Determine the (X, Y) coordinate at the center of the cell enclosing the given text.  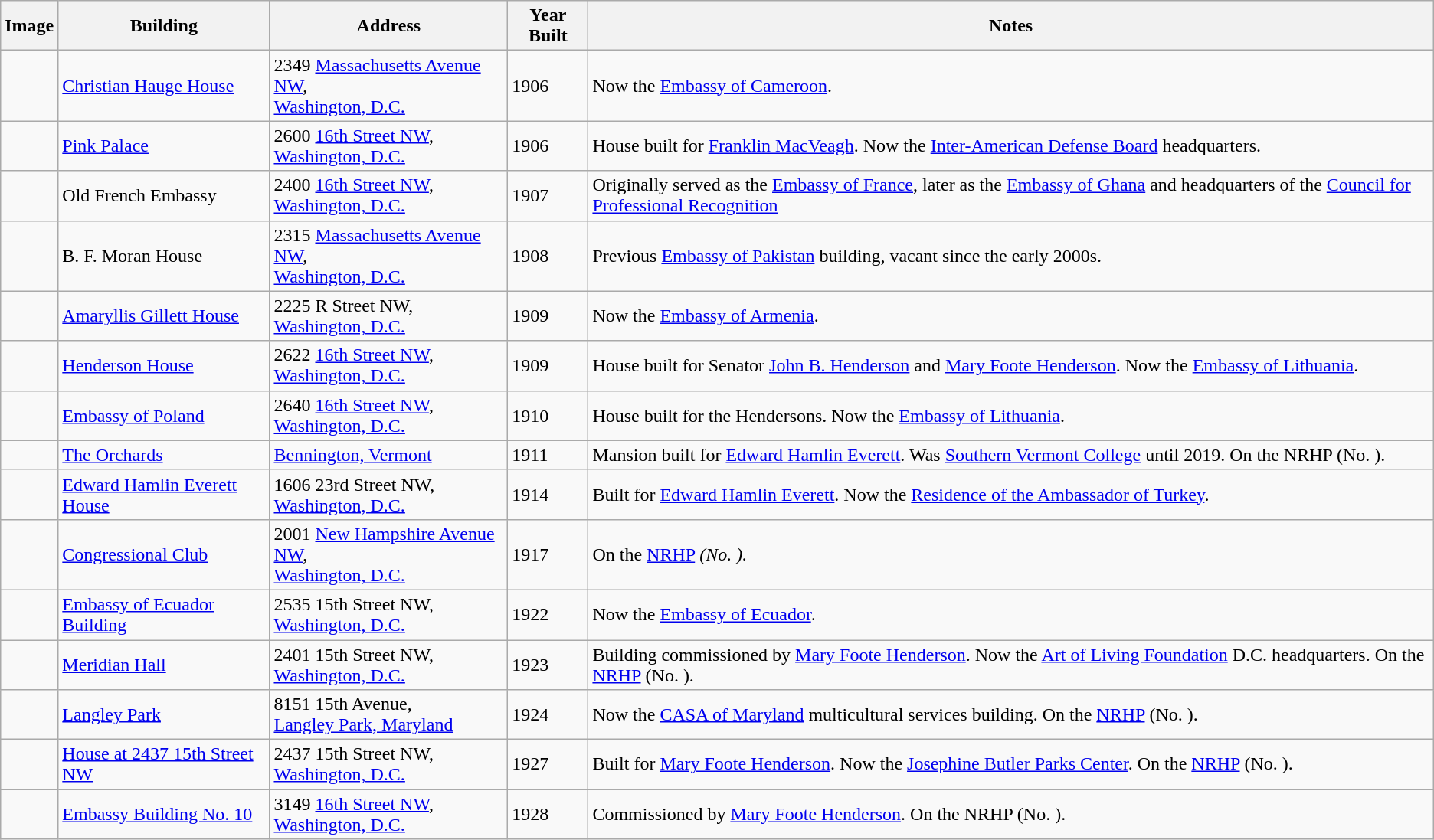
Building (164, 26)
8151 15th Avenue,Langley Park, Maryland (389, 715)
Year Built (548, 26)
1922 (548, 614)
1917 (548, 554)
1914 (548, 495)
2401 15th Street NW,Washington, D.C. (389, 665)
1606 23rd Street NW,Washington, D.C. (389, 495)
Langley Park (164, 715)
Address (389, 26)
House built for Senator John B. Henderson and Mary Foote Henderson. Now the Embassy of Lithuania. (1011, 366)
3149 16th Street NW,Washington, D.C. (389, 815)
Henderson House (164, 366)
2400 16th Street NW,Washington, D.C. (389, 196)
Image (29, 26)
Embassy Building No. 10 (164, 815)
2001 New Hampshire Avenue NW,Washington, D.C. (389, 554)
1908 (548, 256)
Amaryllis Gillett House (164, 315)
Now the CASA of Maryland multicultural services building. On the NRHP (No. ). (1011, 715)
1911 (548, 455)
B. F. Moran House (164, 256)
Commissioned by Mary Foote Henderson. On the NRHP (No. ). (1011, 815)
Previous Embassy of Pakistan building, vacant since the early 2000s. (1011, 256)
2315 Massachusetts Avenue NW,Washington, D.C. (389, 256)
Old French Embassy (164, 196)
Congressional Club (164, 554)
Bennington, Vermont (389, 455)
House at 2437 15th Street NW (164, 764)
Pink Palace (164, 145)
Building commissioned by Mary Foote Henderson. Now the Art of Living Foundation D.C. headquarters. On the NRHP (No. ). (1011, 665)
2640 16th Street NW,Washington, D.C. (389, 415)
Now the Embassy of Cameroon. (1011, 86)
Embassy of Ecuador Building (164, 614)
House built for Franklin MacVeagh. Now the Inter-American Defense Board headquarters. (1011, 145)
1923 (548, 665)
Originally served as the Embassy of France, later as the Embassy of Ghana and headquarters of the Council for Professional Recognition (1011, 196)
The Orchards (164, 455)
Edward Hamlin Everett House (164, 495)
2437 15th Street NW,Washington, D.C. (389, 764)
Christian Hauge House (164, 86)
Mansion built for Edward Hamlin Everett. Was Southern Vermont College until 2019. On the NRHP (No. ). (1011, 455)
Now the Embassy of Armenia. (1011, 315)
2225 R Street NW,Washington, D.C. (389, 315)
1927 (548, 764)
On the NRHP (No. ). (1011, 554)
2349 Massachusetts Avenue NW,Washington, D.C. (389, 86)
Meridian Hall (164, 665)
2535 15th Street NW,Washington, D.C. (389, 614)
1910 (548, 415)
Notes (1011, 26)
1924 (548, 715)
2622 16th Street NW,Washington, D.C. (389, 366)
1928 (548, 815)
2600 16th Street NW,Washington, D.C. (389, 145)
1907 (548, 196)
Built for Mary Foote Henderson. Now the Josephine Butler Parks Center. On the NRHP (No. ). (1011, 764)
House built for the Hendersons. Now the Embassy of Lithuania. (1011, 415)
Embassy of Poland (164, 415)
Now the Embassy of Ecuador. (1011, 614)
Built for Edward Hamlin Everett. Now the Residence of the Ambassador of Turkey. (1011, 495)
